Detect which cell encompasses the target text, then output its [X, Y] center coordinate. 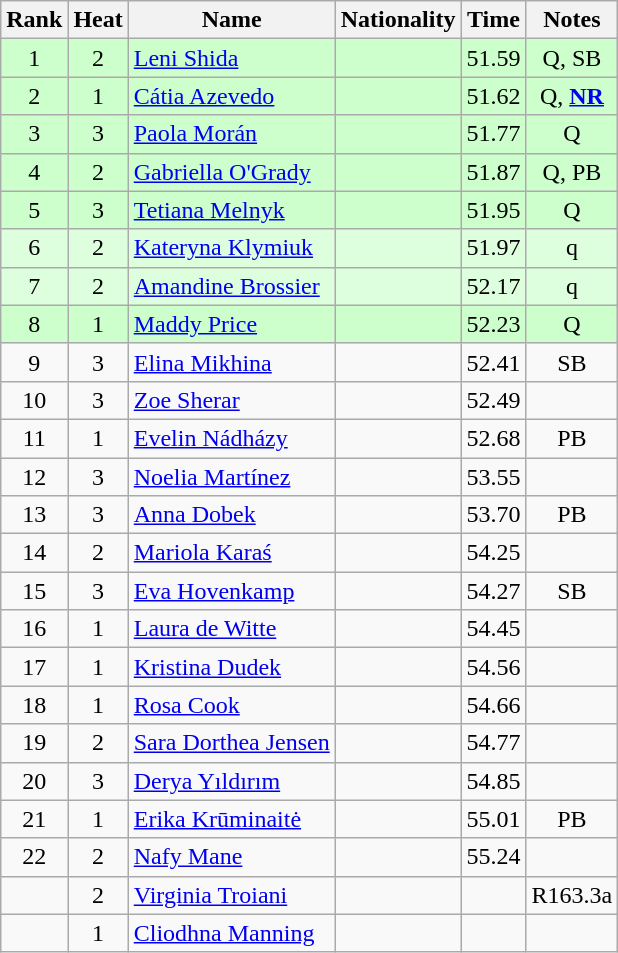
54.45 [494, 629]
Laura de Witte [232, 629]
Erika Krūminaitė [232, 819]
Derya Yıldırım [232, 781]
Gabriella O'Grady [232, 172]
52.23 [494, 324]
10 [34, 400]
54.56 [494, 667]
52.41 [494, 362]
4 [34, 172]
54.27 [494, 591]
Eva Hovenkamp [232, 591]
17 [34, 667]
Kristina Dudek [232, 667]
Rosa Cook [232, 705]
54.25 [494, 553]
Maddy Price [232, 324]
Tetiana Melnyk [232, 210]
Anna Dobek [232, 515]
53.70 [494, 515]
Evelin Nádházy [232, 438]
20 [34, 781]
Rank [34, 20]
18 [34, 705]
Name [232, 20]
52.17 [494, 286]
52.49 [494, 400]
54.66 [494, 705]
7 [34, 286]
5 [34, 210]
15 [34, 591]
53.55 [494, 477]
Virginia Troiani [232, 895]
Paola Morán [232, 134]
Amandine Brossier [232, 286]
55.24 [494, 857]
21 [34, 819]
51.62 [494, 96]
Zoe Sherar [232, 400]
11 [34, 438]
13 [34, 515]
51.87 [494, 172]
Notes [572, 20]
16 [34, 629]
51.95 [494, 210]
9 [34, 362]
Noelia Martínez [232, 477]
52.68 [494, 438]
55.01 [494, 819]
Q, NR [572, 96]
Nafy Mane [232, 857]
6 [34, 248]
22 [34, 857]
Q, PB [572, 172]
14 [34, 553]
Q, SB [572, 58]
Kateryna Klymiuk [232, 248]
Mariola Karaś [232, 553]
12 [34, 477]
19 [34, 743]
54.85 [494, 781]
Sara Dorthea Jensen [232, 743]
54.77 [494, 743]
8 [34, 324]
51.97 [494, 248]
Elina Mikhina [232, 362]
Time [494, 20]
Cliodhna Manning [232, 933]
Leni Shida [232, 58]
51.77 [494, 134]
R163.3a [572, 895]
Heat [98, 20]
Nationality [398, 20]
51.59 [494, 58]
Cátia Azevedo [232, 96]
